For the text-containing cell, return its midpoint in (X, Y) coordinate format. 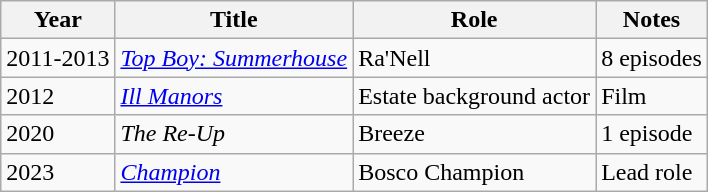
Ill Manors (234, 96)
Bosco Champion (474, 172)
8 episodes (652, 58)
Role (474, 20)
Top Boy: Summerhouse (234, 58)
1 episode (652, 134)
2011-2013 (58, 58)
Year (58, 20)
Champion (234, 172)
2012 (58, 96)
Lead role (652, 172)
Notes (652, 20)
The Re-Up (234, 134)
Estate background actor (474, 96)
Film (652, 96)
Ra'Nell (474, 58)
2023 (58, 172)
2020 (58, 134)
Title (234, 20)
Breeze (474, 134)
